Detect which cell encompasses the target text, then output its (x, y) center coordinate. 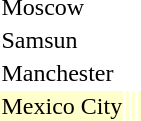
Mexico City (62, 106)
Samsun (62, 40)
Manchester (62, 73)
